Scan for the cell matching the given text and deliver its (x, y) coordinate at center. 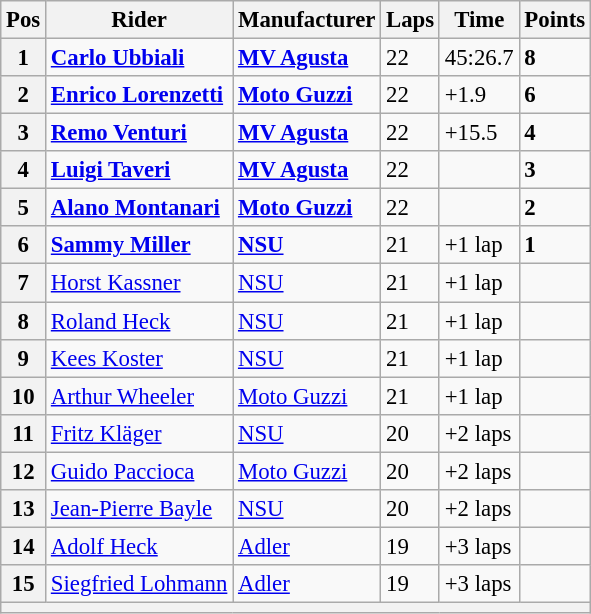
15 (24, 584)
Guido Paccioca (140, 471)
Manufacturer (307, 20)
7 (24, 283)
11 (24, 433)
45:26.7 (479, 58)
Adolf Heck (140, 546)
10 (24, 396)
Points (554, 20)
Roland Heck (140, 321)
Kees Koster (140, 358)
13 (24, 509)
Arthur Wheeler (140, 396)
9 (24, 358)
Luigi Taveri (140, 170)
Siegfried Lohmann (140, 584)
Rider (140, 20)
Sammy Miller (140, 245)
Pos (24, 20)
14 (24, 546)
Fritz Kläger (140, 433)
12 (24, 471)
Carlo Ubbiali (140, 58)
Remo Venturi (140, 133)
Time (479, 20)
Alano Montanari (140, 208)
+1.9 (479, 95)
Jean-Pierre Bayle (140, 509)
Enrico Lorenzetti (140, 95)
+15.5 (479, 133)
5 (24, 208)
Horst Kassner (140, 283)
Laps (410, 20)
